Search for the cell housing the specified text and yield its (x, y) center coordinate. 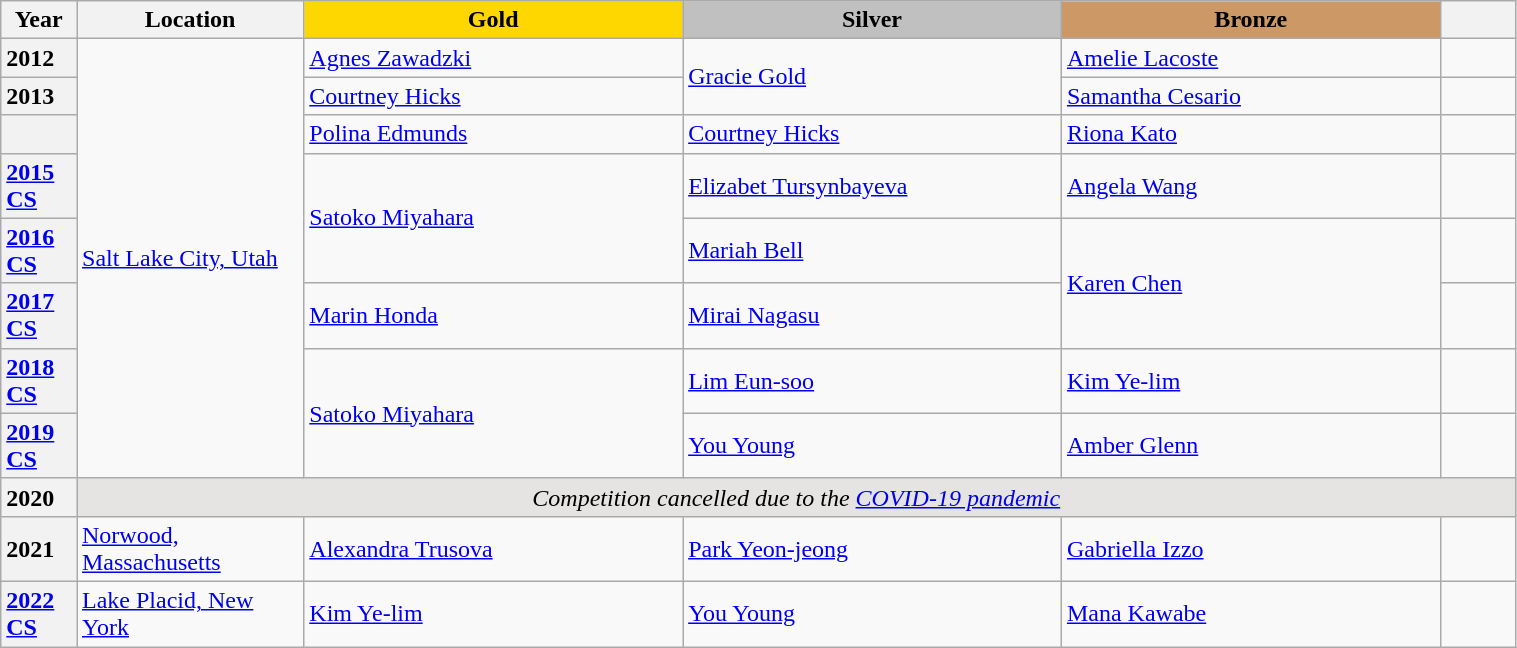
Elizabet Tursynbayeva (872, 186)
Lake Placid, New York (190, 614)
2012 (39, 58)
Park Yeon-jeong (872, 548)
2013 (39, 96)
2016 CS (39, 250)
Norwood, Massachusetts (190, 548)
Alexandra Trusova (494, 548)
Year (39, 20)
2015 CS (39, 186)
Bronze (1250, 20)
Mana Kawabe (1250, 614)
Lim Eun-soo (872, 380)
Marin Honda (494, 316)
2017 CS (39, 316)
Angela Wang (1250, 186)
Location (190, 20)
Amber Glenn (1250, 446)
Salt Lake City, Utah (190, 259)
Agnes Zawadzki (494, 58)
2021 (39, 548)
2019 CS (39, 446)
Gold (494, 20)
2022 CS (39, 614)
Riona Kato (1250, 134)
2018 CS (39, 380)
Gracie Gold (872, 77)
2020 (39, 497)
Competition cancelled due to the COVID-19 pandemic (796, 497)
Karen Chen (1250, 283)
Samantha Cesario (1250, 96)
Silver (872, 20)
Mirai Nagasu (872, 316)
Gabriella Izzo (1250, 548)
Mariah Bell (872, 250)
Polina Edmunds (494, 134)
Amelie Lacoste (1250, 58)
